Detect which cell encompasses the target text, then output its [x, y] center coordinate. 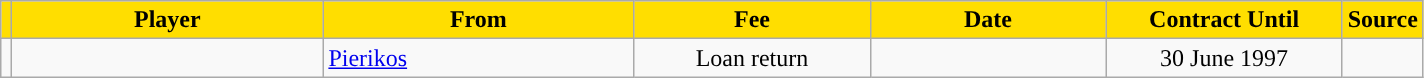
Fee [752, 20]
Date [988, 20]
Contract Until [1224, 20]
Loan return [752, 58]
Pierikos [478, 58]
30 June 1997 [1224, 58]
Player [168, 20]
Source [1382, 20]
From [478, 20]
